Return the [X, Y] coordinate for the center point of the cell that contains the specified text.  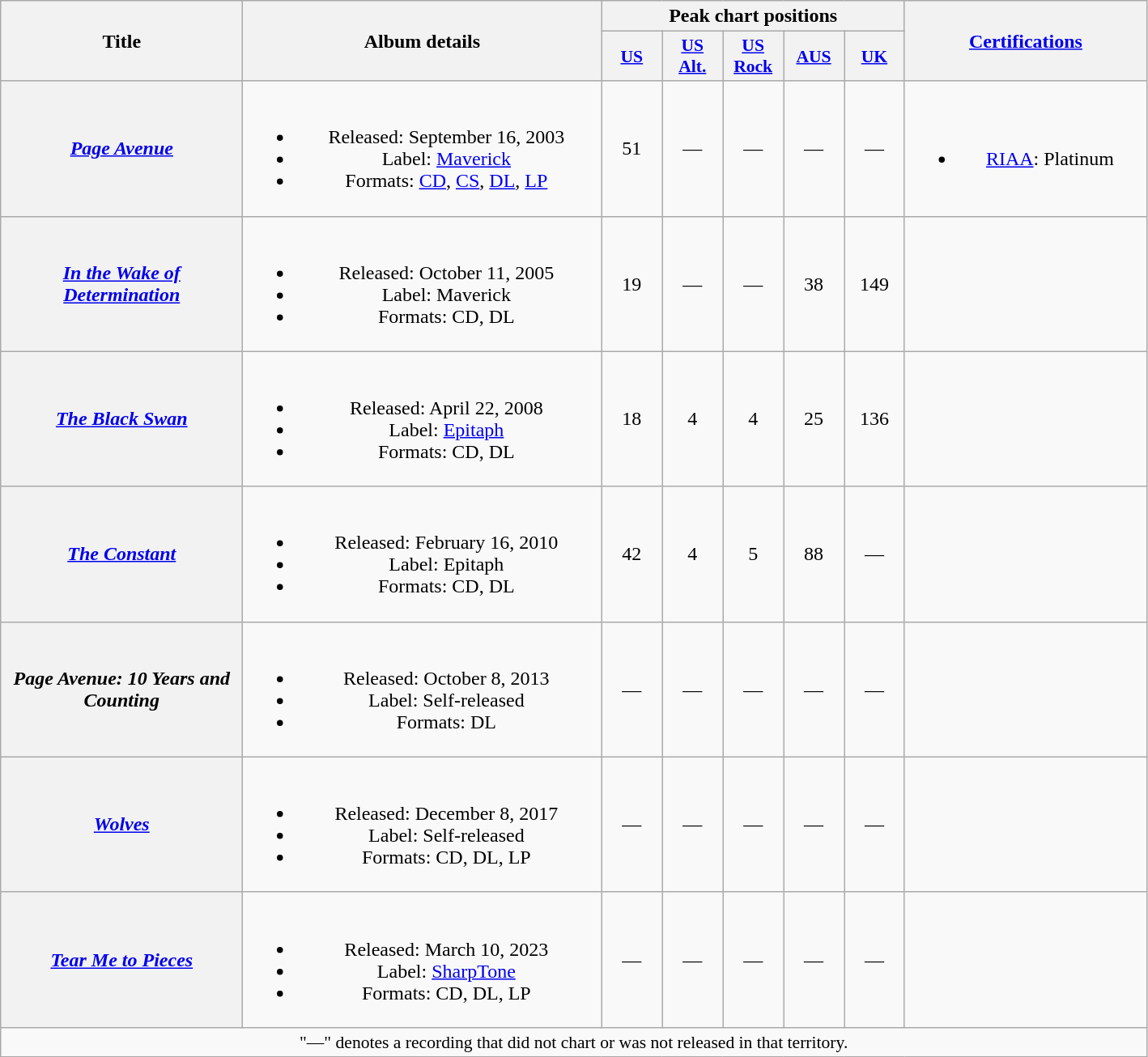
88 [814, 554]
Tear Me to Pieces [121, 960]
42 [631, 554]
136 [874, 419]
USAlt. [693, 57]
Album details [423, 40]
Wolves [121, 824]
Released: April 22, 2008Label: EpitaphFormats: CD, DL [423, 419]
UK [874, 57]
18 [631, 419]
Released: October 11, 2005Label: MaverickFormats: CD, DL [423, 283]
Released: September 16, 2003Label: MaverickFormats: CD, CS, DL, LP [423, 149]
38 [814, 283]
Page Avenue: 10 Years and Counting [121, 690]
5 [753, 554]
Peak chart positions [753, 16]
51 [631, 149]
USRock [753, 57]
25 [814, 419]
Certifications [1025, 40]
"—" denotes a recording that did not chart or was not released in that territory. [574, 1042]
Released: February 16, 2010Label: EpitaphFormats: CD, DL [423, 554]
19 [631, 283]
Page Avenue [121, 149]
Released: December 8, 2017Label: Self-releasedFormats: CD, DL, LP [423, 824]
Released: October 8, 2013Label: Self-releasedFormats: DL [423, 690]
Title [121, 40]
149 [874, 283]
US [631, 57]
In the Wake of Determination [121, 283]
Released: March 10, 2023Label: SharpToneFormats: CD, DL, LP [423, 960]
The Black Swan [121, 419]
The Constant [121, 554]
AUS [814, 57]
RIAA: Platinum [1025, 149]
